Extract the [x, y] coordinate from the center of the cell holding the provided text.  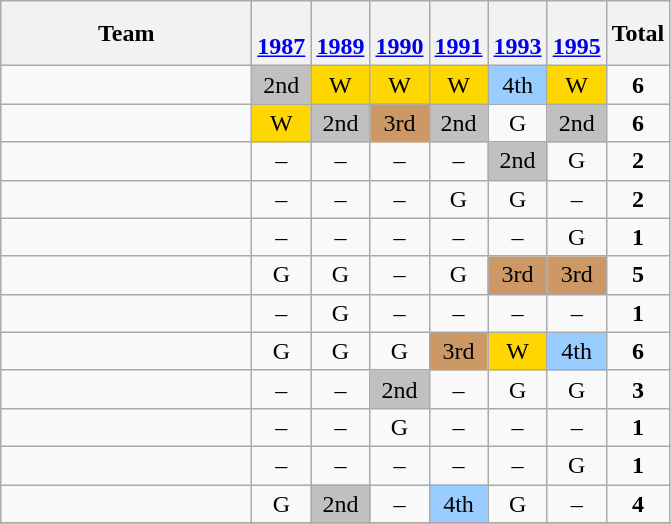
5 [638, 275]
1993 [518, 34]
1987 [282, 34]
1989 [340, 34]
1991 [458, 34]
4 [638, 503]
Team [126, 34]
Total [638, 34]
1990 [400, 34]
3 [638, 389]
1995 [576, 34]
